Return the [X, Y] coordinate for the center point of the cell that contains the specified text.  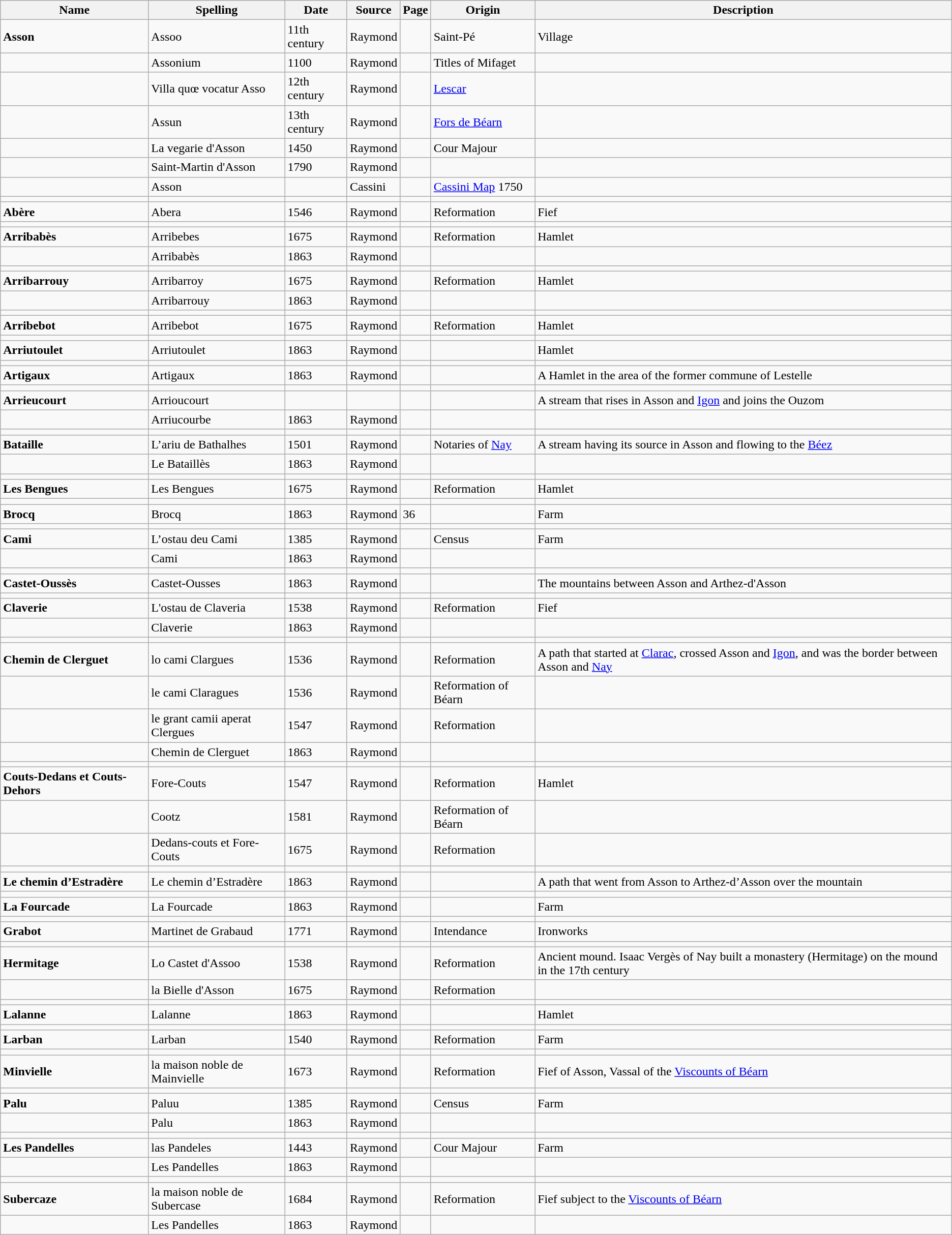
Source [373, 10]
Fief of Asson, Vassal of the Viscounts of Béarn [743, 1072]
Arrieucourt [74, 400]
Arrioucourt [217, 400]
la Bielle d'Asson [217, 989]
la maison noble de Subercase [217, 1199]
Origin [483, 10]
11th century [316, 37]
Hermitage [74, 963]
Bataille [74, 444]
Intendance [483, 931]
13th century [316, 122]
Abère [74, 212]
1771 [316, 931]
Dedans-couts et Fore-Couts [217, 850]
A Hamlet in the area of the former commune of Lestelle [743, 375]
la maison noble de Mainvielle [217, 1072]
Arribebes [217, 236]
Notaries of Nay [483, 444]
Arribarroy [217, 281]
Ironworks [743, 931]
1673 [316, 1072]
The mountains between Asson and Arthez-d'Asson [743, 583]
Date [316, 10]
12th century [316, 88]
1501 [316, 444]
Le Bataillès [217, 464]
Cassini [373, 187]
Assoo [217, 37]
36 [415, 514]
A path that went from Asson to Arthez-d’Asson over the mountain [743, 882]
le cami Claragues [217, 692]
le grant camii aperat Clergues [217, 725]
L’ostau deu Cami [217, 539]
Saint-Pé [483, 37]
Minvielle [74, 1072]
Villa quœ vocatur Asso [217, 88]
Cootz [217, 817]
Ancient mound. Isaac Vergès of Nay built a monastery (Hermitage) on the mound in the 17th century [743, 963]
A stream having its source in Asson and flowing to the Béez [743, 444]
Martinet de Grabaud [217, 931]
A stream that rises in Asson and Igon and joins the Ouzom [743, 400]
Assonium [217, 63]
La vegarie d'Asson [217, 148]
Subercaze [74, 1199]
Name [74, 10]
Abera [217, 212]
lo cami Clargues [217, 659]
1684 [316, 1199]
Castet-Oussès [74, 583]
1100 [316, 63]
las Pandeles [217, 1148]
1546 [316, 212]
1790 [316, 167]
1443 [316, 1148]
Fors de Béarn [483, 122]
L'ostau de Claveria [217, 608]
Lescar [483, 88]
1450 [316, 148]
L’ariu de Bathalhes [217, 444]
1540 [316, 1040]
Couts-Dedans et Couts-Dehors [74, 784]
Fief subject to the Viscounts of Béarn [743, 1199]
Page [415, 10]
Description [743, 10]
Saint-Martin d'Asson [217, 167]
Castet-Ousses [217, 583]
Cassini Map 1750 [483, 187]
Grabot [74, 931]
Titles of Mifaget [483, 63]
1581 [316, 817]
Village [743, 37]
Fore-Couts [217, 784]
Lo Castet d'Assoo [217, 963]
Spelling [217, 10]
Arriucourbe [217, 419]
Assun [217, 122]
A path that started at Clarac, crossed Asson and Igon, and was the border between Asson and Nay [743, 659]
Paluu [217, 1103]
